Return [X, Y] of the center of cell containing provided text 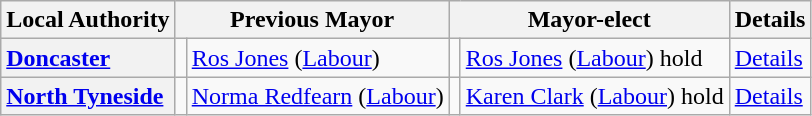
Mayor-elect [589, 20]
Previous Mayor [312, 20]
North Tyneside [88, 96]
Ros Jones (Labour) [318, 58]
Norma Redfearn (Labour) [318, 96]
Doncaster [88, 58]
Local Authority [88, 20]
Ros Jones (Labour) hold [594, 58]
Karen Clark (Labour) hold [594, 96]
